Output the [X, Y] coordinate of the center of the cell containing the given text.  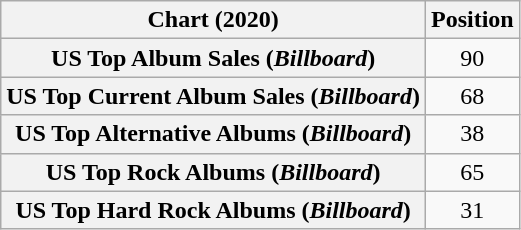
31 [472, 210]
90 [472, 58]
US Top Hard Rock Albums (Billboard) [214, 210]
68 [472, 96]
Chart (2020) [214, 20]
38 [472, 134]
US Top Rock Albums (Billboard) [214, 172]
US Top Album Sales (Billboard) [214, 58]
Position [472, 20]
65 [472, 172]
US Top Alternative Albums (Billboard) [214, 134]
US Top Current Album Sales (Billboard) [214, 96]
